Pinpoint the cell where the given text exists, returning its (x, y) midpoint coordinate. 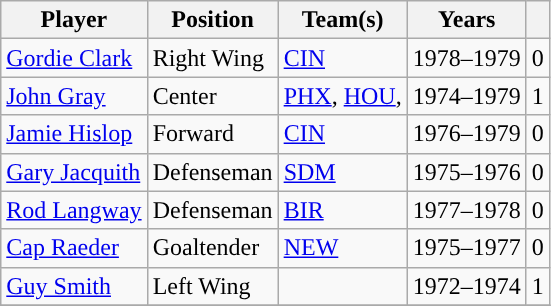
Gordie Clark (74, 58)
Center (212, 96)
1976–1979 (466, 134)
Gary Jacquith (74, 172)
1972–1974 (466, 286)
1975–1977 (466, 248)
Cap Raeder (74, 248)
SDM (342, 172)
John Gray (74, 96)
Team(s) (342, 20)
Player (74, 20)
Right Wing (212, 58)
NEW (342, 248)
1975–1976 (466, 172)
Jamie Hislop (74, 134)
1974–1979 (466, 96)
Goaltender (212, 248)
BIR (342, 210)
PHX, HOU, (342, 96)
Rod Langway (74, 210)
Position (212, 20)
Forward (212, 134)
1977–1978 (466, 210)
Years (466, 20)
Left Wing (212, 286)
Guy Smith (74, 286)
1978–1979 (466, 58)
